Return the (X, Y) coordinate for the center point of the cell that contains the specified text.  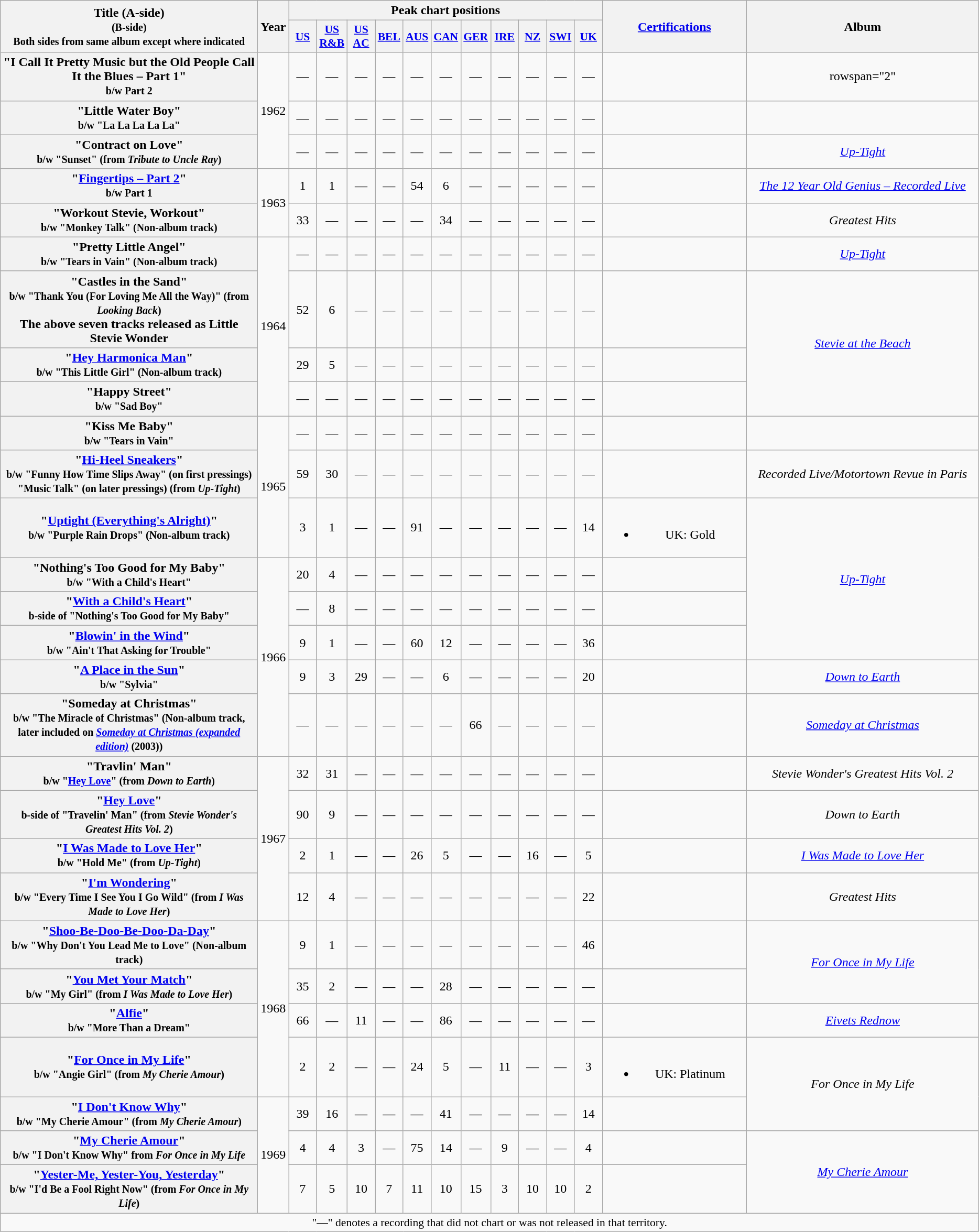
75 (417, 1148)
54 (417, 186)
"Uptight (Everything's Alright)"b/w "Purple Rain Drops" (Non-album track) (129, 528)
The 12 Year Old Genius – Recorded Live (863, 186)
GER (476, 37)
"Blowin' in the Wind"b/w "Ain't That Asking for Trouble" (129, 642)
Stevie Wonder's Greatest Hits Vol. 2 (863, 773)
"Kiss Me Baby"b/w "Tears in Vain" (129, 433)
"Alfie"b/w "More Than a Dream" (129, 1020)
CAN (445, 37)
NZ (532, 37)
1962 (274, 111)
UK: Gold (674, 528)
26 (417, 855)
"I'm Wondering"b/w "Every Time I See You I Go Wild" (from I Was Made to Love Her) (129, 897)
"Little Water Boy"b/w "La La La La La" (129, 117)
AUS (417, 37)
52 (303, 309)
39 (303, 1113)
"For Once in My Life"b/w "Angie Girl" (from My Cherie Amour) (129, 1067)
"Nothing's Too Good for My Baby" b/w "With a Child's Heart" (129, 574)
32 (303, 773)
"—" denotes a recording that did not chart or was not released in that territory. (489, 1223)
Eivets Rednow (863, 1020)
"Fingertips – Part 2" b/w Part 1 (129, 186)
1963 (274, 203)
Recorded Live/Motortown Revue in Paris (863, 474)
28 (445, 986)
"Happy Street"b/w "Sad Boy" (129, 398)
30 (332, 474)
rowspan="2" (863, 77)
"I Don't Know Why" b/w "My Cherie Amour" (from My Cherie Amour) (129, 1113)
90 (303, 814)
"Hey Love" b-side of "Travelin' Man" (from Stevie Wonder's Greatest Hits Vol. 2) (129, 814)
"Castles in the Sand"b/w "Thank You (For Loving Me All the Way)" (from Looking Back)The above seven tracks released as Little Stevie Wonder (129, 309)
"I Call It Pretty Music but the Old People Call It the Blues – Part 1" b/w Part 2 (129, 77)
Someday at Christmas (863, 725)
"You Met Your Match"b/w "My Girl" (from I Was Made to Love Her) (129, 986)
"Workout Stevie, Workout"b/w "Monkey Talk" (Non-album track) (129, 220)
UK: Platinum (674, 1067)
59 (303, 474)
33 (303, 220)
"Yester-Me, Yester-You, Yesterday"b/w "I'd Be a Fool Right Now" (from For Once in My Life) (129, 1189)
"Hey Harmonica Man"b/w "This Little Girl" (Non-album track) (129, 365)
IRE (504, 37)
41 (445, 1113)
Certifications (674, 26)
1964 (274, 326)
"Hi-Heel Sneakers"b/w "Funny How Time Slips Away" (on first pressings) "Music Talk" (on later pressings) (from Up-Tight) (129, 474)
SWI (561, 37)
24 (417, 1067)
"Pretty Little Angel"b/w "Tears in Vain" (Non-album track) (129, 254)
86 (445, 1020)
US (303, 37)
8 (332, 609)
USR&B (332, 37)
22 (588, 897)
UK (588, 37)
"Contract on Love"b/w "Sunset" (from Tribute to Uncle Ray) (129, 152)
36 (588, 642)
USAC (361, 37)
46 (588, 945)
My Cherie Amour (863, 1172)
I Was Made to Love Her (863, 855)
Peak chart positions (445, 10)
"With a Child's Heart" b-side of "Nothing's Too Good for My Baby" (129, 609)
"My Cherie Amour" b/w "I Don't Know Why" from For Once in My Life (129, 1148)
1969 (274, 1154)
Stevie at the Beach (863, 343)
35 (303, 986)
34 (445, 220)
Year (274, 26)
31 (332, 773)
1966 (274, 657)
Album (863, 26)
1967 (274, 838)
"Shoo-Be-Doo-Be-Doo-Da-Day"b/w "Why Don't You Lead Me to Love" (Non-album track) (129, 945)
91 (417, 528)
Title (A-side)(B-side)Both sides from same album except where indicated (129, 26)
"Travlin' Man" b/w "Hey Love" (from Down to Earth) (129, 773)
"I Was Made to Love Her"b/w "Hold Me" (from Up-Tight) (129, 855)
"Someday at Christmas"b/w "The Miracle of Christmas" (Non-album track, later included on Someday at Christmas (expanded edition) (2003)) (129, 725)
1965 (274, 487)
60 (417, 642)
BEL (389, 37)
"A Place in the Sun"b/w "Sylvia" (129, 677)
1968 (274, 1008)
15 (476, 1189)
